Extract the (X, Y) coordinate from the center of the cell holding the provided text.  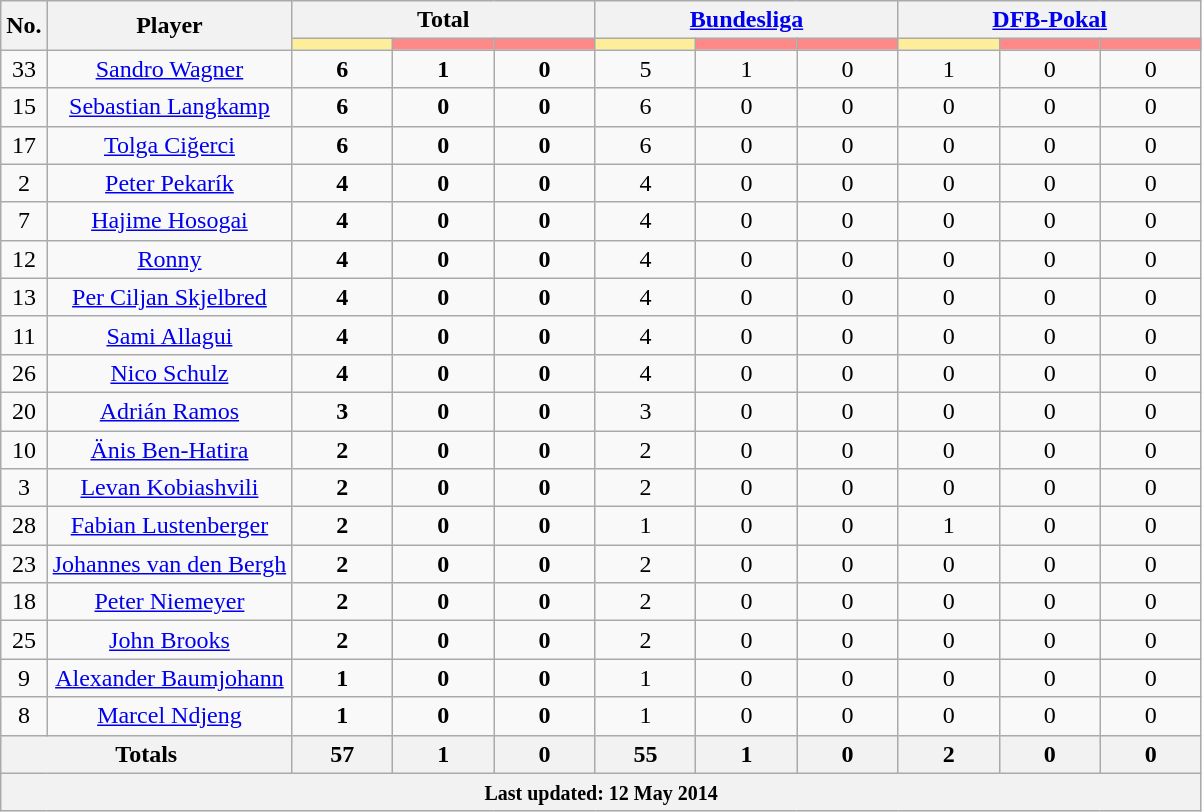
13 (24, 297)
11 (24, 335)
Sandro Wagner (170, 69)
7 (24, 221)
Adrián Ramos (170, 411)
Bundesliga (746, 20)
Last updated: 12 May 2014 (602, 792)
Peter Niemeyer (170, 602)
Totals (146, 754)
23 (24, 564)
Fabian Lustenberger (170, 526)
Total (444, 20)
28 (24, 526)
33 (24, 69)
15 (24, 107)
Sami Allagui (170, 335)
Alexander Baumjohann (170, 678)
Marcel Ndjeng (170, 716)
No. (24, 26)
57 (342, 754)
Johannes van den Bergh (170, 564)
Nico Schulz (170, 373)
Peter Pekarík (170, 183)
Per Ciljan Skjelbred (170, 297)
John Brooks (170, 640)
Player (170, 26)
5 (646, 69)
26 (24, 373)
18 (24, 602)
Ronny (170, 259)
Änis Ben-Hatira (170, 449)
25 (24, 640)
55 (646, 754)
Sebastian Langkamp (170, 107)
Hajime Hosogai (170, 221)
12 (24, 259)
9 (24, 678)
Tolga Ciğerci (170, 145)
17 (24, 145)
20 (24, 411)
8 (24, 716)
Levan Kobiashvili (170, 488)
DFB-Pokal (1050, 20)
10 (24, 449)
